For the text-containing cell, return its midpoint in [X, Y] coordinate format. 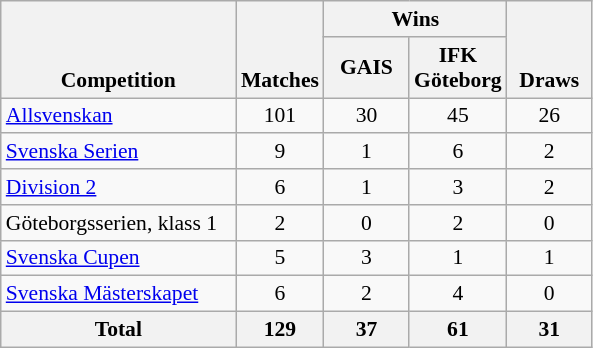
Total [118, 330]
IFK Göteborg [458, 68]
Svenska Mästerskapet [118, 294]
45 [458, 116]
9 [280, 152]
5 [280, 258]
Göteborgsserien, klass 1 [118, 223]
Matches [280, 50]
26 [550, 116]
Wins [416, 19]
101 [280, 116]
37 [366, 330]
30 [366, 116]
4 [458, 294]
Svenska Serien [118, 152]
Svenska Cupen [118, 258]
GAIS [366, 68]
61 [458, 330]
Competition [118, 50]
Allsvenskan [118, 116]
Draws [550, 50]
31 [550, 330]
Division 2 [118, 187]
129 [280, 330]
